Determine the (x, y) coordinate at the center of the cell enclosing the given text.  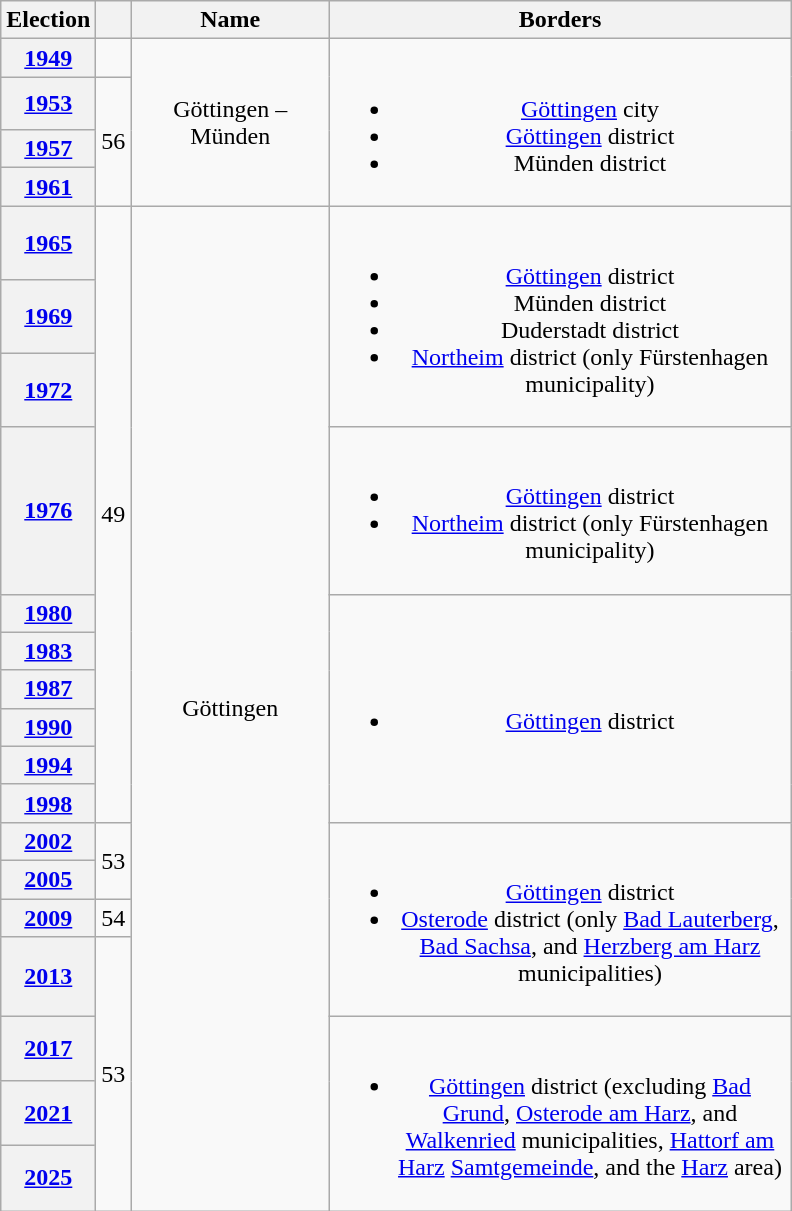
Göttingen districtNortheim district (only Fürstenhagen municipality) (560, 510)
1994 (48, 765)
Göttingen districtMünden districtDuderstadt districtNortheim district (only Fürstenhagen municipality) (560, 316)
1980 (48, 613)
Göttingen district (560, 708)
1998 (48, 803)
1983 (48, 651)
2009 (48, 917)
2017 (48, 1048)
Göttingen – Münden (230, 122)
Name (230, 20)
2002 (48, 841)
49 (114, 514)
1949 (48, 58)
2005 (48, 879)
1976 (48, 510)
Borders (560, 20)
1957 (48, 149)
1987 (48, 689)
56 (114, 142)
2021 (48, 1114)
Göttingen (230, 708)
1990 (48, 727)
Göttingen cityGöttingen districtMünden district (560, 122)
Election (48, 20)
1969 (48, 317)
1972 (48, 390)
Göttingen districtOsterode district (only Bad Lauterberg, Bad Sachsa, and Herzberg am Harz municipalities) (560, 919)
Göttingen district (excluding Bad Grund, Osterode am Harz, and Walkenried municipalities, Hattorf am Harz Samtgemeinde, and the Harz area) (560, 1113)
1961 (48, 187)
2013 (48, 977)
1965 (48, 243)
54 (114, 917)
2025 (48, 1178)
1953 (48, 104)
